Pinpoint the cell where the given text exists, returning its [X, Y] midpoint coordinate. 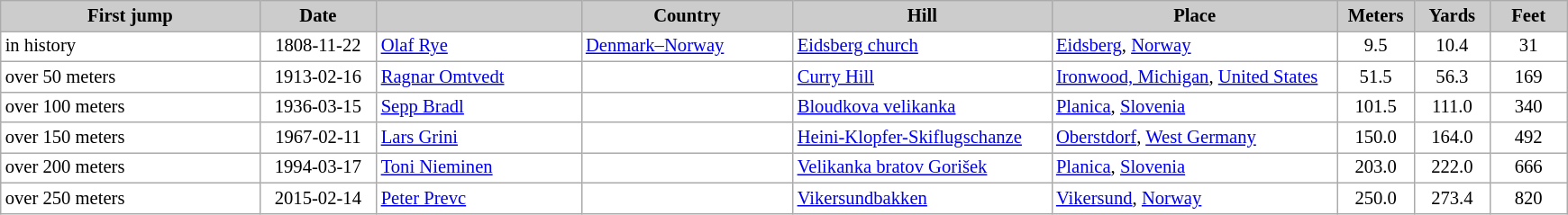
169 [1528, 76]
9.5 [1375, 46]
in history [130, 46]
150.0 [1375, 138]
1936-03-15 [318, 107]
First jump [130, 15]
340 [1528, 107]
101.5 [1375, 107]
Heini-Klopfer-Skiflugschanze [923, 138]
10.4 [1453, 46]
111.0 [1453, 107]
492 [1528, 138]
over 200 meters [130, 167]
56.3 [1453, 76]
2015-02-14 [318, 198]
over 150 meters [130, 138]
Feet [1528, 15]
203.0 [1375, 167]
31 [1528, 46]
Ironwood, Michigan, United States [1195, 76]
Denmark–Norway [687, 46]
Eidsberg, Norway [1195, 46]
Hill [923, 15]
1808-11-22 [318, 46]
666 [1528, 167]
Yards [1453, 15]
over 250 meters [130, 198]
1994-03-17 [318, 167]
Vikersundbakken [923, 198]
250.0 [1375, 198]
1967-02-11 [318, 138]
Vikersund, Norway [1195, 198]
Country [687, 15]
164.0 [1453, 138]
1913-02-16 [318, 76]
Toni Nieminen [479, 167]
Eidsberg church [923, 46]
Bloudkova velikanka [923, 107]
over 50 meters [130, 76]
Lars Grini [479, 138]
over 100 meters [130, 107]
51.5 [1375, 76]
Ragnar Omtvedt [479, 76]
Velikanka bratov Gorišek [923, 167]
Peter Prevc [479, 198]
Date [318, 15]
Place [1195, 15]
Meters [1375, 15]
Sepp Bradl [479, 107]
273.4 [1453, 198]
Olaf Rye [479, 46]
Curry Hill [923, 76]
Oberstdorf, West Germany [1195, 138]
820 [1528, 198]
222.0 [1453, 167]
